Provide the [X, Y] coordinate of the cell's center where the given text is located.  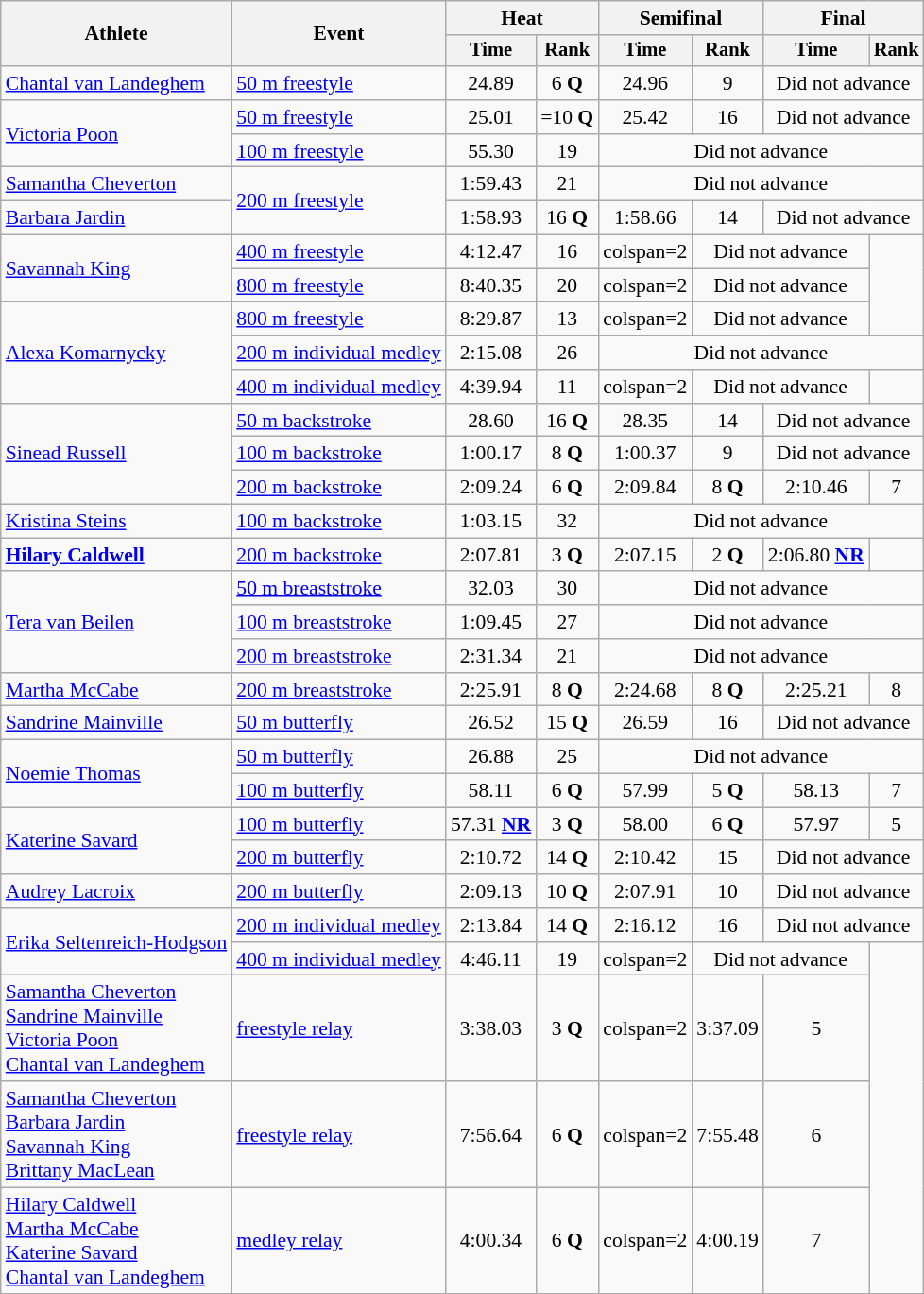
8:40.35 [491, 285]
100 m freestyle [338, 151]
2:16.12 [644, 925]
57.31 NR [491, 824]
Sandrine Mainville [117, 723]
26.59 [644, 723]
Event [338, 34]
1:58.66 [644, 218]
Semifinal [680, 18]
2 Q [727, 555]
Victoria Poon [117, 134]
7:56.64 [491, 1134]
Athlete [117, 34]
2:24.68 [644, 690]
25 [567, 757]
8:29.87 [491, 319]
26.52 [491, 723]
Noemie Thomas [117, 773]
=10 Q [567, 117]
28.60 [491, 421]
2:10.42 [644, 858]
2:13.84 [491, 925]
2:07.91 [644, 891]
Tera van Beilen [117, 622]
32 [567, 522]
2:09.13 [491, 891]
Kristina Steins [117, 522]
4:00.19 [727, 1241]
8 [897, 690]
13 [567, 319]
57.97 [816, 824]
Hilary CaldwellMartha McCabeKaterine SavardChantal van Landeghem [117, 1241]
4:00.34 [491, 1241]
4:46.11 [491, 959]
medley relay [338, 1241]
Alexa Komarnycky [117, 354]
11 [567, 387]
2:10.46 [816, 488]
28.35 [644, 421]
2:15.08 [491, 353]
Barbara Jardin [117, 218]
50 m backstroke [338, 421]
26.88 [491, 757]
26 [567, 353]
Audrey Lacroix [117, 891]
Hilary Caldwell [117, 555]
Samantha ChevertonBarbara JardinSavannah KingBrittany MacLean [117, 1134]
27 [567, 622]
Katerine Savard [117, 841]
20 [567, 285]
2:25.21 [816, 690]
30 [567, 589]
58.00 [644, 824]
Samantha Cheverton [117, 184]
Savannah King [117, 268]
Heat [522, 18]
4:39.94 [491, 387]
5 Q [727, 791]
2:07.15 [644, 555]
58.13 [816, 791]
3:37.09 [727, 1028]
7:55.48 [727, 1134]
2:10.72 [491, 858]
3:38.03 [491, 1028]
1:58.93 [491, 218]
1:00.37 [644, 454]
55.30 [491, 151]
200 m freestyle [338, 200]
25.01 [491, 117]
Erika Seltenreich-Hodgson [117, 941]
100 m breaststroke [338, 622]
24.96 [644, 83]
15 [727, 858]
Chantal van Landeghem [117, 83]
Sinead Russell [117, 454]
58.11 [491, 791]
Samantha ChevertonSandrine MainvilleVictoria PoonChantal van Landeghem [117, 1028]
2:31.34 [491, 656]
2:09.24 [491, 488]
15 Q [567, 723]
1:03.15 [491, 522]
Final [844, 18]
2:25.91 [491, 690]
50 m breaststroke [338, 589]
1:00.17 [491, 454]
2:06.80 NR [816, 555]
57.99 [644, 791]
4:12.47 [491, 252]
10 Q [567, 891]
Martha McCabe [117, 690]
6 [816, 1134]
1:59.43 [491, 184]
400 m freestyle [338, 252]
2:09.84 [644, 488]
25.42 [644, 117]
1:09.45 [491, 622]
32.03 [491, 589]
2:07.81 [491, 555]
10 [727, 891]
24.89 [491, 83]
